Locate the cell with the specified text and output its [X, Y] center coordinate. 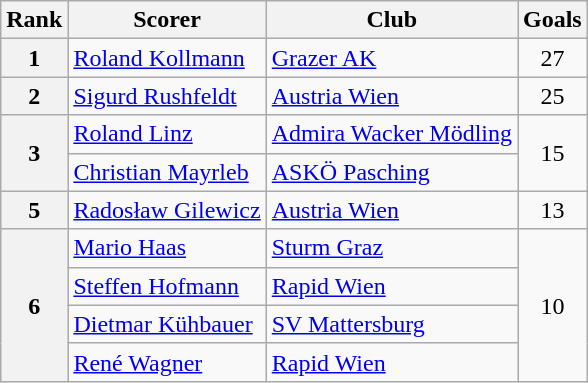
Club [392, 20]
Roland Linz [167, 134]
6 [34, 305]
Scorer [167, 20]
1 [34, 58]
5 [34, 210]
Goals [553, 20]
Christian Mayrleb [167, 172]
Rank [34, 20]
Sigurd Rushfeldt [167, 96]
Dietmar Kühbauer [167, 324]
25 [553, 96]
Steffen Hofmann [167, 286]
15 [553, 153]
Mario Haas [167, 248]
SV Mattersburg [392, 324]
3 [34, 153]
27 [553, 58]
Roland Kollmann [167, 58]
Admira Wacker Mödling [392, 134]
Radosław Gilewicz [167, 210]
Sturm Graz [392, 248]
ASKÖ Pasching [392, 172]
10 [553, 305]
René Wagner [167, 362]
13 [553, 210]
Grazer AK [392, 58]
2 [34, 96]
